Provide the (x, y) coordinate of the cell's center where the given text is located.  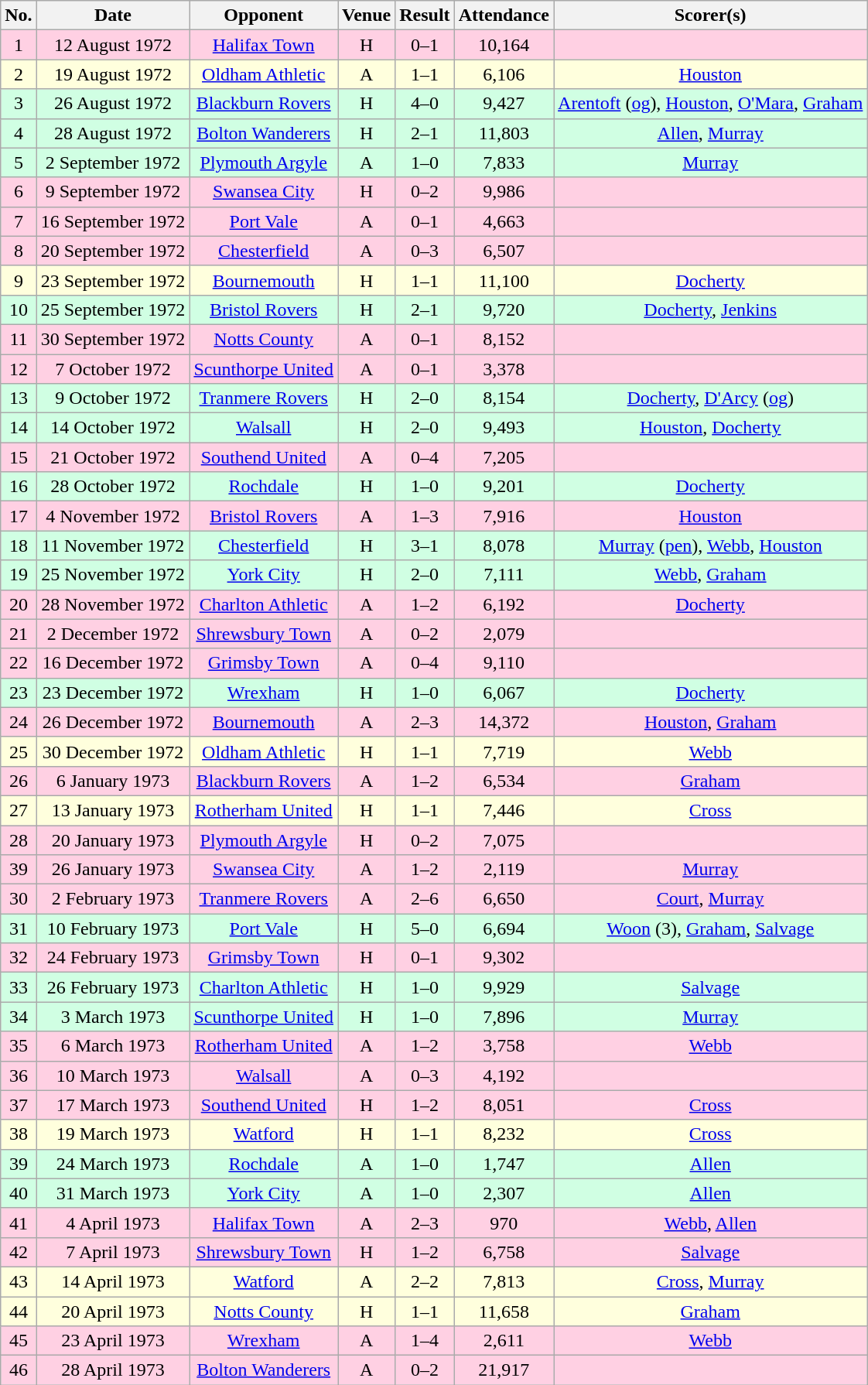
17 March 1973 (113, 1105)
4–0 (425, 104)
19 August 1972 (113, 74)
22 (19, 663)
2 February 1973 (113, 899)
8,154 (504, 398)
10 (19, 309)
6,758 (504, 1252)
30 December 1972 (113, 751)
10 March 1973 (113, 1076)
40 (19, 1193)
Court, Murray (710, 899)
3,378 (504, 369)
38 (19, 1134)
25 (19, 751)
9,427 (504, 104)
15 (19, 457)
33 (19, 987)
26 (19, 781)
4 November 1972 (113, 516)
20 (19, 604)
34 (19, 1017)
2–2 (425, 1281)
4,663 (504, 221)
35 (19, 1046)
8,232 (504, 1134)
3 (19, 104)
Webb, Graham (710, 575)
Woon (3), Graham, Salvage (710, 928)
11 (19, 339)
Opponent (264, 15)
6,067 (504, 692)
28 August 1972 (113, 133)
21 (19, 634)
7 April 1973 (113, 1252)
2 September 1972 (113, 162)
10,164 (504, 45)
1–4 (425, 1341)
12 August 1972 (113, 45)
13 January 1973 (113, 810)
43 (19, 1281)
7,205 (504, 457)
4 April 1973 (113, 1223)
2,307 (504, 1193)
Result (425, 15)
16 (19, 487)
3 March 1973 (113, 1017)
30 (19, 899)
1 (19, 45)
2,079 (504, 634)
2 (19, 74)
970 (504, 1223)
26 February 1973 (113, 987)
6,192 (504, 604)
2,119 (504, 870)
6 January 1973 (113, 781)
Webb, Allen (710, 1223)
16 September 1972 (113, 221)
9 (19, 280)
37 (19, 1105)
5 (19, 162)
11,658 (504, 1311)
17 (19, 516)
6 March 1973 (113, 1046)
4 (19, 133)
5–0 (425, 928)
9,929 (504, 987)
1–3 (425, 516)
2,611 (504, 1341)
7,813 (504, 1281)
1,747 (504, 1164)
Docherty, D'Arcy (og) (710, 398)
2–6 (425, 899)
25 September 1972 (113, 309)
9,720 (504, 309)
11,100 (504, 280)
Houston, Graham (710, 722)
Allen, Murray (710, 133)
8 (19, 251)
21 October 1972 (113, 457)
7,833 (504, 162)
21,917 (504, 1370)
23 (19, 692)
30 September 1972 (113, 339)
46 (19, 1370)
7,075 (504, 840)
Houston, Docherty (710, 428)
14 October 1972 (113, 428)
12 (19, 369)
31 (19, 928)
19 (19, 575)
14,372 (504, 722)
14 (19, 428)
9,493 (504, 428)
Arentoft (og), Houston, O'Mara, Graham (710, 104)
32 (19, 958)
20 January 1973 (113, 840)
19 March 1973 (113, 1134)
45 (19, 1341)
4,192 (504, 1076)
31 March 1973 (113, 1193)
Murray (pen), Webb, Houston (710, 545)
7,446 (504, 810)
3,758 (504, 1046)
42 (19, 1252)
7 October 1972 (113, 369)
16 December 1972 (113, 663)
7,916 (504, 516)
6,650 (504, 899)
6,534 (504, 781)
25 November 1972 (113, 575)
6,507 (504, 251)
9 September 1972 (113, 192)
8,078 (504, 545)
20 April 1973 (113, 1311)
26 December 1972 (113, 722)
Date (113, 15)
7,719 (504, 751)
Venue (367, 15)
28 November 1972 (113, 604)
44 (19, 1311)
41 (19, 1223)
7,111 (504, 575)
10 February 1973 (113, 928)
23 September 1972 (113, 280)
11 November 1972 (113, 545)
24 March 1973 (113, 1164)
28 October 1972 (113, 487)
Attendance (504, 15)
6,694 (504, 928)
6,106 (504, 74)
9,201 (504, 487)
Docherty, Jenkins (710, 309)
26 August 1972 (113, 104)
9 October 1972 (113, 398)
36 (19, 1076)
26 January 1973 (113, 870)
13 (19, 398)
Scorer(s) (710, 15)
18 (19, 545)
No. (19, 15)
2 December 1972 (113, 634)
Cross, Murray (710, 1281)
9,302 (504, 958)
14 April 1973 (113, 1281)
8,051 (504, 1105)
6 (19, 192)
24 February 1973 (113, 958)
23 April 1973 (113, 1341)
20 September 1972 (113, 251)
24 (19, 722)
9,986 (504, 192)
3–1 (425, 545)
11,803 (504, 133)
23 December 1972 (113, 692)
7 (19, 221)
28 April 1973 (113, 1370)
27 (19, 810)
9,110 (504, 663)
7,896 (504, 1017)
8,152 (504, 339)
28 (19, 840)
